Determine the [x, y] coordinate at the center of the cell enclosing the given text.  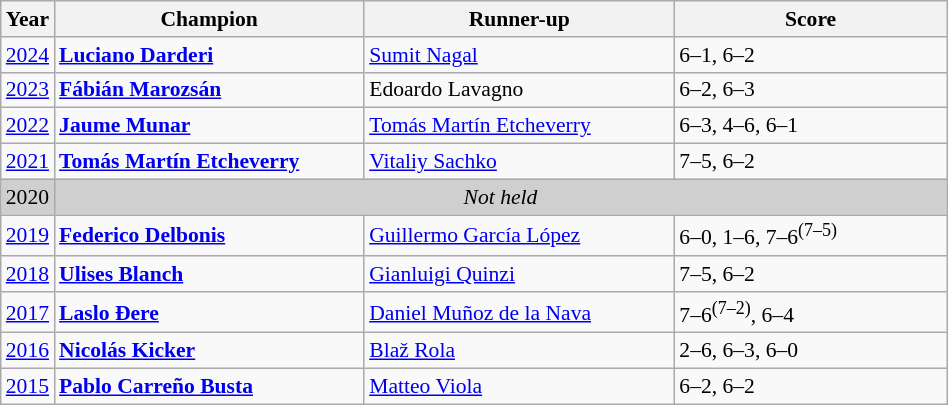
6–0, 1–6, 7–6(7–5) [810, 236]
Ulises Blanch [209, 274]
2–6, 6–3, 6–0 [810, 351]
7–6(7–2), 6–4 [810, 312]
Champion [209, 19]
Laslo Đere [209, 312]
2015 [28, 387]
Vitaliy Sachko [519, 162]
Not held [500, 197]
6–3, 4–6, 6–1 [810, 126]
Pablo Carreño Busta [209, 387]
2024 [28, 55]
Jaume Munar [209, 126]
Federico Delbonis [209, 236]
6–2, 6–3 [810, 90]
2018 [28, 274]
2023 [28, 90]
Runner-up [519, 19]
Daniel Muñoz de la Nava [519, 312]
2017 [28, 312]
2019 [28, 236]
2021 [28, 162]
Guillermo García López [519, 236]
Gianluigi Quinzi [519, 274]
Luciano Darderi [209, 55]
Nicolás Kicker [209, 351]
6–2, 6–2 [810, 387]
Fábián Marozsán [209, 90]
Year [28, 19]
2022 [28, 126]
2016 [28, 351]
Sumit Nagal [519, 55]
Edoardo Lavagno [519, 90]
Matteo Viola [519, 387]
6–1, 6–2 [810, 55]
Score [810, 19]
2020 [28, 197]
Blaž Rola [519, 351]
